Search for the cell housing the specified text and yield its (x, y) center coordinate. 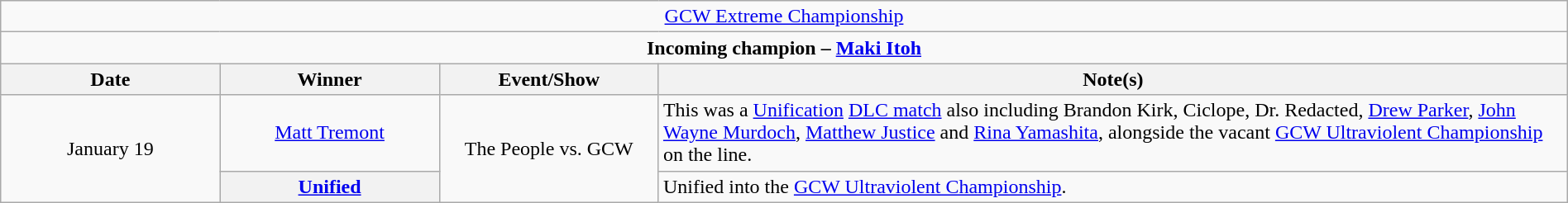
Event/Show (549, 79)
Unified (329, 186)
The People vs. GCW (549, 149)
Date (111, 79)
Matt Tremont (329, 133)
GCW Extreme Championship (784, 17)
January 19 (111, 149)
Note(s) (1113, 79)
Unified into the GCW Ultraviolent Championship. (1113, 186)
Incoming champion – Maki Itoh (784, 48)
Winner (329, 79)
